Provide the [X, Y] coordinate of the cell's center where the given text is located.  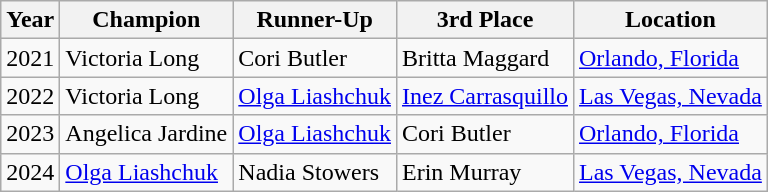
Inez Carrasquillo [484, 96]
Champion [146, 20]
2023 [30, 134]
2024 [30, 172]
2021 [30, 58]
2022 [30, 96]
Location [670, 20]
Nadia Stowers [315, 172]
Britta Maggard [484, 58]
Year [30, 20]
Angelica Jardine [146, 134]
Erin Murray [484, 172]
3rd Place [484, 20]
Runner-Up [315, 20]
